Pinpoint the cell where the given text exists, returning its [x, y] midpoint coordinate. 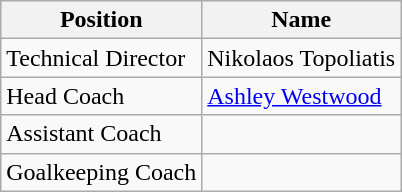
Goalkeeping Coach [102, 172]
Assistant Coach [102, 134]
Name [302, 20]
Position [102, 20]
Technical Director [102, 58]
Head Coach [102, 96]
Ashley Westwood [302, 96]
Nikolaos Topoliatis [302, 58]
